Locate the cell with the specified text and output its [x, y] center coordinate. 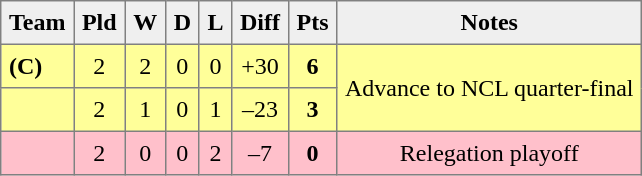
D [182, 23]
Team [38, 23]
–7 [260, 153]
Advance to NCL quarter-final [490, 88]
L [216, 23]
Relegation playoff [490, 153]
(C) [38, 66]
Diff [260, 23]
Pts [312, 23]
W [145, 23]
+30 [260, 66]
–23 [260, 110]
Notes [490, 23]
6 [312, 66]
3 [312, 110]
Pld [100, 23]
